Output the (X, Y) coordinate of the center of the cell containing the given text.  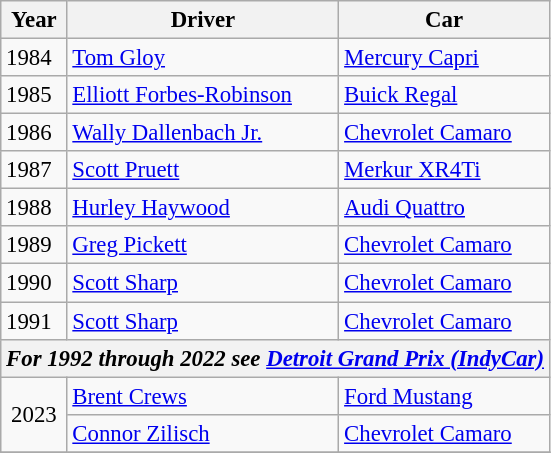
Mercury Capri (444, 58)
1987 (34, 170)
Driver (203, 20)
Ford Mustang (444, 396)
Wally Dallenbach Jr. (203, 133)
2023 (34, 414)
1990 (34, 283)
Tom Gloy (203, 58)
Greg Pickett (203, 245)
Connor Zilisch (203, 433)
Scott Pruett (203, 170)
1985 (34, 95)
For 1992 through 2022 see Detroit Grand Prix (IndyCar) (276, 358)
1986 (34, 133)
Year (34, 20)
Buick Regal (444, 95)
Brent Crews (203, 396)
1984 (34, 58)
Audi Quattro (444, 208)
1989 (34, 245)
Car (444, 20)
Elliott Forbes-Robinson (203, 95)
1991 (34, 321)
Hurley Haywood (203, 208)
1988 (34, 208)
Merkur XR4Ti (444, 170)
